Search for the cell housing the specified text and yield its (x, y) center coordinate. 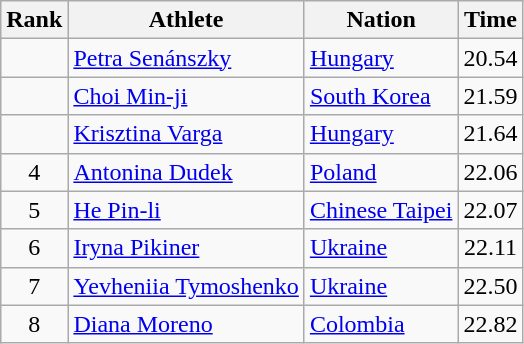
22.07 (490, 210)
7 (34, 286)
Colombia (381, 324)
Krisztina Varga (186, 134)
4 (34, 172)
21.64 (490, 134)
Yevheniia Tymoshenko (186, 286)
22.06 (490, 172)
Time (490, 20)
Petra Senánszky (186, 58)
5 (34, 210)
22.50 (490, 286)
22.82 (490, 324)
Athlete (186, 20)
6 (34, 248)
Rank (34, 20)
21.59 (490, 96)
8 (34, 324)
Nation (381, 20)
Iryna Pikiner (186, 248)
Diana Moreno (186, 324)
22.11 (490, 248)
Antonina Dudek (186, 172)
Choi Min-ji (186, 96)
He Pin-li (186, 210)
Poland (381, 172)
Chinese Taipei (381, 210)
South Korea (381, 96)
20.54 (490, 58)
